From the cell containing the given text, extract its center point as (X, Y) coordinate. 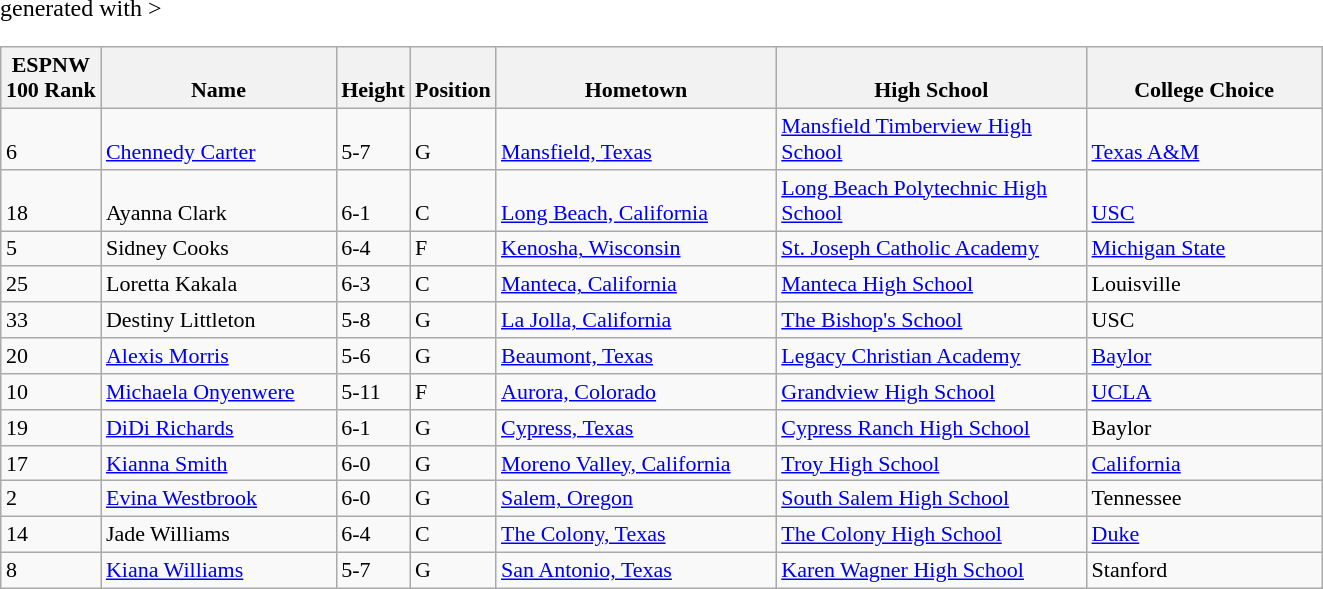
Aurora, Colorado (636, 392)
Beaumont, Texas (636, 356)
Moreno Valley, California (636, 463)
The Colony, Texas (636, 535)
Name (218, 78)
Long Beach Polytechnic High School (931, 200)
Duke (1204, 535)
33 (51, 320)
8 (51, 570)
Alexis Morris (218, 356)
The Colony High School (931, 535)
18 (51, 200)
5-8 (373, 320)
19 (51, 427)
Ayanna Clark (218, 200)
Texas A&M (1204, 138)
Loretta Kakala (218, 284)
20 (51, 356)
Sidney Cooks (218, 249)
25 (51, 284)
Long Beach, California (636, 200)
Mansfield, Texas (636, 138)
Louisville (1204, 284)
Salem, Oregon (636, 499)
UCLA (1204, 392)
Manteca, California (636, 284)
5-6 (373, 356)
College Choice (1204, 78)
The Bishop's School (931, 320)
Height (373, 78)
Legacy Christian Academy (931, 356)
Michigan State (1204, 249)
Kiana Williams (218, 570)
La Jolla, California (636, 320)
Stanford (1204, 570)
San Antonio, Texas (636, 570)
Destiny Littleton (218, 320)
Michaela Onyenwere (218, 392)
Karen Wagner High School (931, 570)
17 (51, 463)
South Salem High School (931, 499)
2 (51, 499)
California (1204, 463)
5-11 (373, 392)
Kenosha, Wisconsin (636, 249)
Chennedy Carter (218, 138)
Manteca High School (931, 284)
Jade Williams (218, 535)
Mansfield Timberview High School (931, 138)
High School (931, 78)
5 (51, 249)
Evina Westbrook (218, 499)
Cypress Ranch High School (931, 427)
St. Joseph Catholic Academy (931, 249)
ESPNW100 Rank (51, 78)
Hometown (636, 78)
Cypress, Texas (636, 427)
Troy High School (931, 463)
Kianna Smith (218, 463)
Position (453, 78)
14 (51, 535)
Tennessee (1204, 499)
Grandview High School (931, 392)
6-3 (373, 284)
10 (51, 392)
6 (51, 138)
DiDi Richards (218, 427)
